Find where the given text appears and provide that cell's center as [X, Y] coordinate. 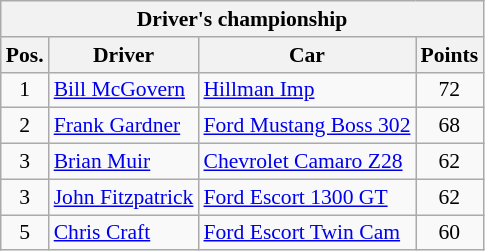
Frank Gardner [124, 126]
Points [450, 55]
60 [450, 233]
Ford Mustang Boss 302 [306, 126]
68 [450, 126]
Ford Escort Twin Cam [306, 233]
1 [25, 90]
2 [25, 126]
John Fitzpatrick [124, 197]
Chris Craft [124, 233]
Pos. [25, 55]
Chevrolet Camaro Z28 [306, 162]
Car [306, 55]
Brian Muir [124, 162]
72 [450, 90]
5 [25, 233]
Ford Escort 1300 GT [306, 197]
Bill McGovern [124, 90]
Driver [124, 55]
Hillman Imp [306, 90]
Driver's championship [242, 19]
